Determine the [x, y] coordinate at the center of the cell enclosing the given text.  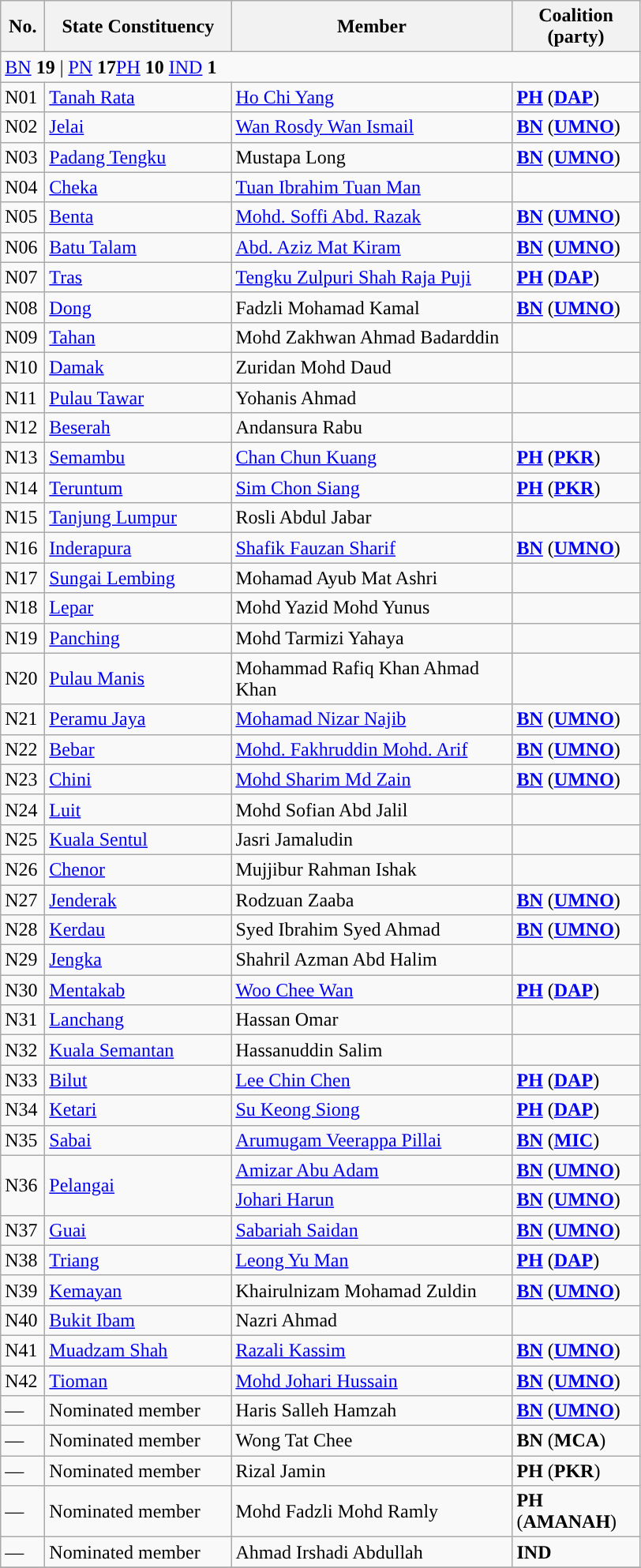
Tras [138, 277]
N19 [23, 638]
Chenor [138, 869]
Lee Chin Chen [372, 1080]
Inderapura [138, 548]
Nazri Ahmad [372, 1320]
Luit [138, 809]
N11 [23, 397]
Padang Tengku [138, 157]
Ahmad Irshadi Abdullah [372, 1552]
Hassanuddin Salim [372, 1050]
Mohd Fadzli Mohd Ramly [372, 1511]
Mustapa Long [372, 157]
N41 [23, 1350]
N29 [23, 960]
Rizal Jamin [372, 1471]
Teruntum [138, 488]
Wan Rosdy Wan Ismail [372, 127]
N17 [23, 578]
N24 [23, 809]
Yohanis Ahmad [372, 397]
Jasri Jamaludin [372, 839]
N09 [23, 337]
Muadzam Shah [138, 1350]
Chini [138, 779]
Fadzli Mohamad Kamal [372, 307]
Shafik Fauzan Sharif [372, 548]
N25 [23, 839]
Sim Chon Siang [372, 488]
Pelangai [138, 1185]
Mohd Sofian Abd Jalil [372, 809]
Woo Chee Wan [372, 990]
Arumugam Veerappa Pillai [372, 1140]
State Constituency [138, 27]
N30 [23, 990]
Andansura Rabu [372, 428]
Ketari [138, 1110]
N31 [23, 1020]
Mohd Yazid Mohd Yunus [372, 608]
Lepar [138, 608]
BN 19 | PN 17PH 10 IND 1 [320, 67]
Mohd Johari Hussain [372, 1381]
N08 [23, 307]
Rodzuan Zaaba [372, 899]
Pulau Manis [138, 679]
No. [23, 27]
N10 [23, 367]
Cheka [138, 187]
Sungai Lembing [138, 578]
N06 [23, 247]
N35 [23, 1140]
Kerdau [138, 930]
Tengku Zulpuri Shah Raja Puji [372, 277]
N12 [23, 428]
PH (AMANAH) [576, 1511]
Razali Kassim [372, 1350]
N23 [23, 779]
N36 [23, 1185]
N34 [23, 1110]
N01 [23, 97]
Jelai [138, 127]
N21 [23, 719]
Beserah [138, 428]
Abd. Aziz Mat Kiram [372, 247]
Mohamad Nizar Najib [372, 719]
Jenderak [138, 899]
N14 [23, 488]
Bebar [138, 749]
N04 [23, 187]
Tuan Ibrahim Tuan Man [372, 187]
Khairulnizam Mohamad Zuldin [372, 1290]
N16 [23, 548]
Sabariah Saidan [372, 1230]
N07 [23, 277]
Batu Talam [138, 247]
N40 [23, 1320]
Mohd. Fakhruddin Mohd. Arif [372, 749]
Tioman [138, 1381]
Bukit Ibam [138, 1320]
Mohammad Rafiq Khan Ahmad Khan [372, 679]
Tahan [138, 337]
Kemayan [138, 1290]
Syed Ibrahim Syed Ahmad [372, 930]
IND [576, 1552]
Kuala Sentul [138, 839]
N05 [23, 217]
N18 [23, 608]
Johari Harun [372, 1200]
Bilut [138, 1080]
Coalition (party) [576, 27]
Zuridan Mohd Daud [372, 367]
N22 [23, 749]
Tanah Rata [138, 97]
Hassan Omar [372, 1020]
N42 [23, 1381]
Lanchang [138, 1020]
N26 [23, 869]
Triang [138, 1260]
Mujjibur Rahman Ishak [372, 869]
N15 [23, 518]
Shahril Azman Abd Halim [372, 960]
Mohd Sharim Md Zain [372, 779]
Kuala Semantan [138, 1050]
Chan Chun Kuang [372, 458]
Jengka [138, 960]
Rosli Abdul Jabar [372, 518]
Mohd Zakhwan Ahmad Badarddin [372, 337]
Semambu [138, 458]
Leong Yu Man [372, 1260]
N03 [23, 157]
Sabai [138, 1140]
BN (MCA) [576, 1441]
Wong Tat Chee [372, 1441]
Mohamad Ayub Mat Ashri [372, 578]
Su Keong Siong [372, 1110]
Haris Salleh Hamzah [372, 1411]
N39 [23, 1290]
Member [372, 27]
Dong [138, 307]
N28 [23, 930]
Peramu Jaya [138, 719]
BN (MIC) [576, 1140]
N38 [23, 1260]
Amizar Abu Adam [372, 1170]
Mentakab [138, 990]
N27 [23, 899]
Panching [138, 638]
Benta [138, 217]
N02 [23, 127]
Tanjung Lumpur [138, 518]
N20 [23, 679]
Mohd. Soffi Abd. Razak [372, 217]
Pulau Tawar [138, 397]
Guai [138, 1230]
N13 [23, 458]
N32 [23, 1050]
Mohd Tarmizi Yahaya [372, 638]
Damak [138, 367]
N37 [23, 1230]
Ho Chi Yang [372, 97]
N33 [23, 1080]
